Detect which cell encompasses the target text, then output its [X, Y] center coordinate. 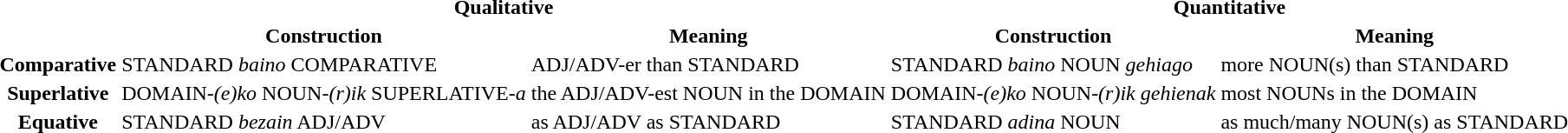
DOMAIN-(e)ko NOUN-(r)ik gehienak [1053, 93]
STANDARD baino COMPARATIVE [324, 64]
the ADJ/ADV-est NOUN in the DOMAIN [708, 93]
Meaning [708, 36]
DOMAIN-(e)ko NOUN-(r)ik SUPERLATIVE-a [324, 93]
STANDARD baino NOUN gehiago [1053, 64]
ADJ/ADV-er than STANDARD [708, 64]
